Provide the (x, y) coordinate of the cell's center where the given text is located.  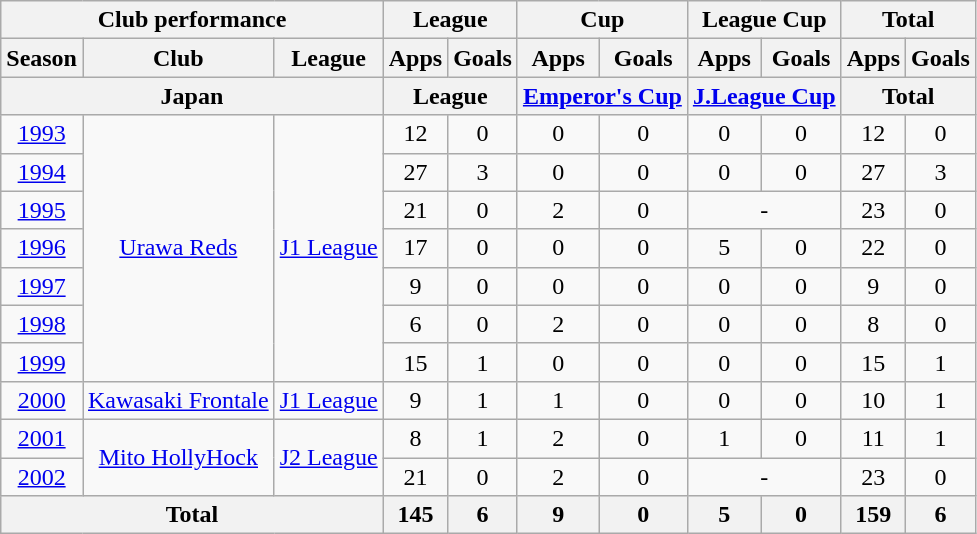
2002 (42, 477)
Urawa Reds (178, 248)
159 (873, 515)
Kawasaki Frontale (178, 400)
145 (415, 515)
Season (42, 58)
1997 (42, 286)
10 (873, 400)
1994 (42, 172)
2001 (42, 438)
1998 (42, 324)
17 (415, 248)
Cup (602, 20)
Mito HollyHock (178, 457)
11 (873, 438)
League Cup (764, 20)
1999 (42, 362)
Japan (192, 96)
J.League Cup (764, 96)
Club performance (192, 20)
22 (873, 248)
1996 (42, 248)
1993 (42, 134)
1995 (42, 210)
Emperor's Cup (602, 96)
J2 League (328, 457)
2000 (42, 400)
Club (178, 58)
